For the text-containing cell, return its midpoint in [X, Y] coordinate format. 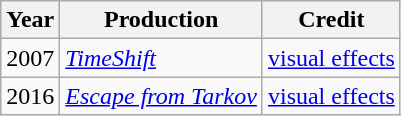
Escape from Tarkov [162, 96]
Year [30, 20]
Production [162, 20]
TimeShift [162, 58]
2016 [30, 96]
2007 [30, 58]
Credit [331, 20]
